Return the (X, Y) coordinate for the center point of the cell that contains the specified text.  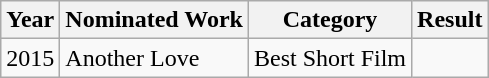
Nominated Work (154, 20)
Another Love (154, 58)
Best Short Film (330, 58)
Year (30, 20)
2015 (30, 58)
Result (450, 20)
Category (330, 20)
